Output the (X, Y) coordinate of the center of the cell containing the given text.  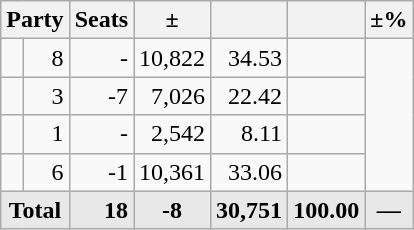
-8 (172, 210)
8 (46, 58)
100.00 (326, 210)
33.06 (250, 172)
2,542 (172, 134)
8.11 (250, 134)
— (389, 210)
7,026 (172, 96)
-7 (101, 96)
6 (46, 172)
18 (101, 210)
-1 (101, 172)
3 (46, 96)
±% (389, 20)
22.42 (250, 96)
10,361 (172, 172)
30,751 (250, 210)
Seats (101, 20)
10,822 (172, 58)
Total (35, 210)
± (172, 20)
1 (46, 134)
Party (35, 20)
34.53 (250, 58)
